Output the [x, y] coordinate of the center of the cell containing the given text.  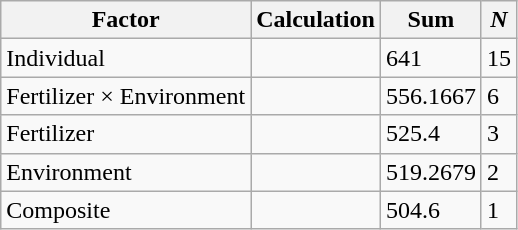
Sum [430, 20]
Fertilizer [126, 134]
3 [498, 134]
Composite [126, 210]
519.2679 [430, 172]
1 [498, 210]
504.6 [430, 210]
Fertilizer × Environment [126, 96]
Calculation [316, 20]
Environment [126, 172]
Factor [126, 20]
2 [498, 172]
556.1667 [430, 96]
N [498, 20]
15 [498, 58]
Individual [126, 58]
525.4 [430, 134]
6 [498, 96]
641 [430, 58]
